Identify which cell holds the provided text, then report its (X, Y) central coordinate. 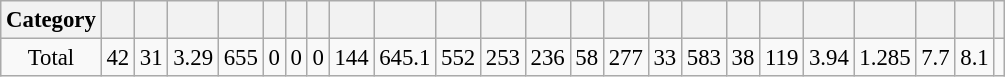
1.285 (885, 58)
7.7 (936, 58)
253 (502, 58)
42 (118, 58)
583 (704, 58)
236 (548, 58)
645.1 (405, 58)
144 (352, 58)
3.29 (193, 58)
119 (782, 58)
Category (51, 20)
655 (240, 58)
277 (626, 58)
552 (458, 58)
31 (152, 58)
58 (586, 58)
8.1 (974, 58)
3.94 (829, 58)
Total (51, 58)
38 (742, 58)
33 (664, 58)
